Output the (x, y) coordinate of the center of the cell containing the given text.  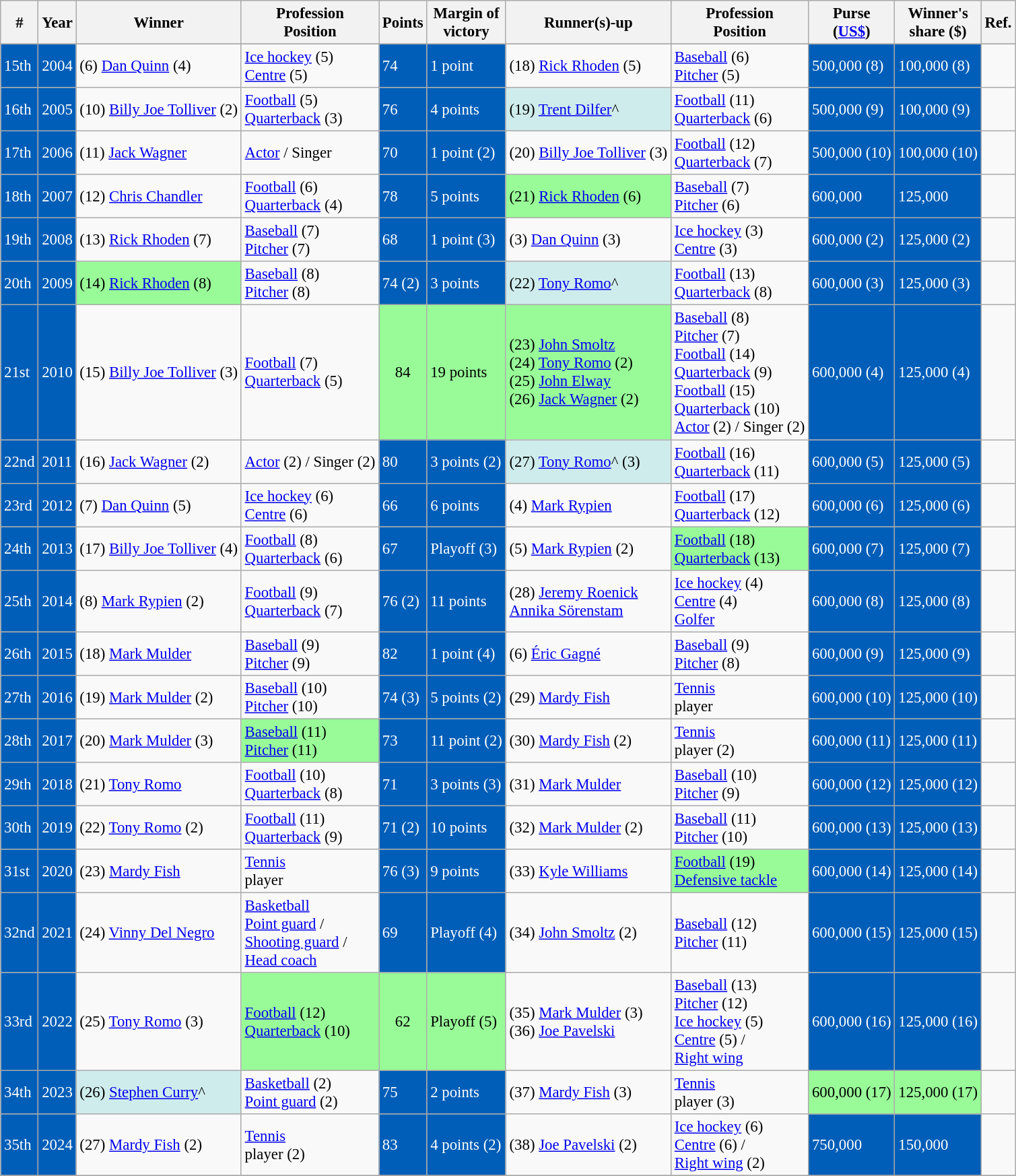
Baseball (7)Pitcher (7) (310, 240)
Playoff (4) (466, 934)
Football (7)Quarterback (5) (310, 372)
75 (403, 1092)
750,000 (852, 1145)
(7) Dan Quinn (5) (159, 505)
600,000 (4) (852, 372)
27th (20, 698)
125,000 (4) (938, 372)
(18) Mark Mulder (159, 653)
82 (403, 653)
2018 (57, 784)
125,000 (15) (938, 934)
600,000 (12) (852, 784)
80 (403, 462)
2011 (57, 462)
150,000 (938, 1145)
2020 (57, 872)
(34) John Smoltz (2) (588, 934)
24th (20, 548)
10 points (466, 827)
2012 (57, 505)
67 (403, 548)
125,000 (10) (938, 698)
34th (20, 1092)
2010 (57, 372)
Year (57, 23)
5 points (2) (466, 698)
(6) Éric Gagné (588, 653)
Baseball (10)Pitcher (9) (739, 784)
600,000 (9) (852, 653)
500,000 (10) (852, 154)
68 (403, 240)
19th (20, 240)
Football (6)Quarterback (4) (310, 197)
(25) Tony Romo (3) (159, 1022)
Tennisplayer (3) (739, 1092)
100,000 (10) (938, 154)
2009 (57, 283)
29th (20, 784)
Actor / Singer (310, 154)
600,000 (2) (852, 240)
70 (403, 154)
600,000 (15) (852, 934)
(20) Mark Mulder (3) (159, 741)
4 points (466, 109)
3 points (466, 283)
Baseball (10)Pitcher (10) (310, 698)
Baseball (11)Pitcher (10) (739, 827)
Baseball (13)Pitcher (12)Ice hockey (5)Centre (5) /Right wing (739, 1022)
BasketballPoint guard /Shooting guard /Head coach (310, 934)
(35) Mark Mulder (3) (36) Joe Pavelski (588, 1022)
500,000 (9) (852, 109)
600,000 (11) (852, 741)
(12) Chris Chandler (159, 197)
600,000 (6) (852, 505)
(4) Mark Rypien (588, 505)
600,000 (16) (852, 1022)
Baseball (9)Pitcher (8) (739, 653)
100,000 (9) (938, 109)
(14) Rick Rhoden (8) (159, 283)
84 (403, 372)
6 points (466, 505)
600,000 (13) (852, 827)
62 (403, 1022)
(21) Rick Rhoden (6) (588, 197)
Points (403, 23)
2024 (57, 1145)
Baseball (7)Pitcher (6) (739, 197)
18th (20, 197)
32nd (20, 934)
500,000 (8) (852, 66)
(28) Jeremy Roenick Annika Sörenstam (588, 601)
Baseball (9)Pitcher (9) (310, 653)
Football (16)Quarterback (11) (739, 462)
3 points (2) (466, 462)
1 point (2) (466, 154)
(27) Mardy Fish (2) (159, 1145)
35th (20, 1145)
(10) Billy Joe Tolliver (2) (159, 109)
Ice hockey (6)Centre (6) (310, 505)
71 (2) (403, 827)
22nd (20, 462)
Baseball (11)Pitcher (11) (310, 741)
2015 (57, 653)
# (20, 23)
3 points (3) (466, 784)
125,000 (9) (938, 653)
71 (403, 784)
76 (3) (403, 872)
5 points (466, 197)
20th (20, 283)
600,000 (17) (852, 1092)
Ice hockey (5)Centre (5) (310, 66)
15th (20, 66)
(32) Mark Mulder (2) (588, 827)
Football (5)Quarterback (3) (310, 109)
2007 (57, 197)
Basketball (2)Point guard (2) (310, 1092)
83 (403, 1145)
(6) Dan Quinn (4) (159, 66)
17th (20, 154)
Ref. (998, 23)
(24) Vinny Del Negro (159, 934)
1 point (3) (466, 240)
125,000 (11) (938, 741)
69 (403, 934)
2021 (57, 934)
(33) Kyle Williams (588, 872)
73 (403, 741)
2023 (57, 1092)
Baseball (12)Pitcher (11) (739, 934)
600,000 (7) (852, 548)
(5) Mark Rypien (2) (588, 548)
Football (10)Quarterback (8) (310, 784)
2006 (57, 154)
(20) Billy Joe Tolliver (3) (588, 154)
(30) Mardy Fish (2) (588, 741)
Runner(s)-up (588, 23)
125,000 (6) (938, 505)
Margin ofvictory (466, 23)
30th (20, 827)
31st (20, 872)
125,000 (8) (938, 601)
(17) Billy Joe Tolliver (4) (159, 548)
(16) Jack Wagner (2) (159, 462)
78 (403, 197)
Football (9)Quarterback (7) (310, 601)
2004 (57, 66)
600,000 (10) (852, 698)
125,000 (5) (938, 462)
Football (18)Quarterback (13) (739, 548)
(31) Mark Mulder (588, 784)
11 point (2) (466, 741)
Football (19)Defensive tackle (739, 872)
2005 (57, 109)
(29) Mardy Fish (588, 698)
23rd (20, 505)
28th (20, 741)
125,000 (3) (938, 283)
125,000 (2) (938, 240)
(23) Mardy Fish (159, 872)
Purse(US$) (852, 23)
600,000 (3) (852, 283)
(18) Rick Rhoden (5) (588, 66)
Football (17)Quarterback (12) (739, 505)
Ice hockey (4)Centre (4)Golfer (739, 601)
Baseball (8)Pitcher (7)Football (14)Quarterback (9)Football (15)Quarterback (10)Actor (2) / Singer (2) (739, 372)
Football (11)Quarterback (6) (739, 109)
125,000 (7) (938, 548)
26th (20, 653)
125,000 (14) (938, 872)
Winner (159, 23)
2022 (57, 1022)
74 (2) (403, 283)
Ice hockey (6)Centre (6) /Right wing (2) (739, 1145)
1 point (466, 66)
(23) John Smoltz (24) Tony Romo (2) (25) John Elway (26) Jack Wagner (2) (588, 372)
(22) Tony Romo^ (588, 283)
Winner'sshare ($) (938, 23)
74 (3) (403, 698)
74 (403, 66)
2008 (57, 240)
11 points (466, 601)
2013 (57, 548)
(27) Tony Romo^ (3) (588, 462)
(15) Billy Joe Tolliver (3) (159, 372)
Football (12)Quarterback (10) (310, 1022)
(3) Dan Quinn (3) (588, 240)
(22) Tony Romo (2) (159, 827)
19 points (466, 372)
(19) Mark Mulder (2) (159, 698)
Football (12)Quarterback (7) (739, 154)
33rd (20, 1022)
76 (403, 109)
(13) Rick Rhoden (7) (159, 240)
600,000 (852, 197)
(37) Mardy Fish (3) (588, 1092)
Baseball (8)Pitcher (8) (310, 283)
(26) Stephen Curry^ (159, 1092)
66 (403, 505)
9 points (466, 872)
600,000 (8) (852, 601)
2019 (57, 827)
125,000 (12) (938, 784)
Actor (2) / Singer (2) (310, 462)
2 points (466, 1092)
(8) Mark Rypien (2) (159, 601)
76 (2) (403, 601)
Playoff (3) (466, 548)
Football (11)Quarterback (9) (310, 827)
125,000 (17) (938, 1092)
Football (8)Quarterback (6) (310, 548)
2017 (57, 741)
Playoff (5) (466, 1022)
100,000 (8) (938, 66)
16th (20, 109)
(38) Joe Pavelski (2) (588, 1145)
600,000 (5) (852, 462)
(11) Jack Wagner (159, 154)
(19) Trent Dilfer^ (588, 109)
125,000 (16) (938, 1022)
(21) Tony Romo (159, 784)
Ice hockey (3)Centre (3) (739, 240)
25th (20, 601)
1 point (4) (466, 653)
Baseball (6)Pitcher (5) (739, 66)
2016 (57, 698)
600,000 (14) (852, 872)
125,000 (13) (938, 827)
Football (13)Quarterback (8) (739, 283)
21st (20, 372)
4 points (2) (466, 1145)
2014 (57, 601)
125,000 (938, 197)
